Return the (x, y) coordinate for the center point of the cell that contains the specified text.  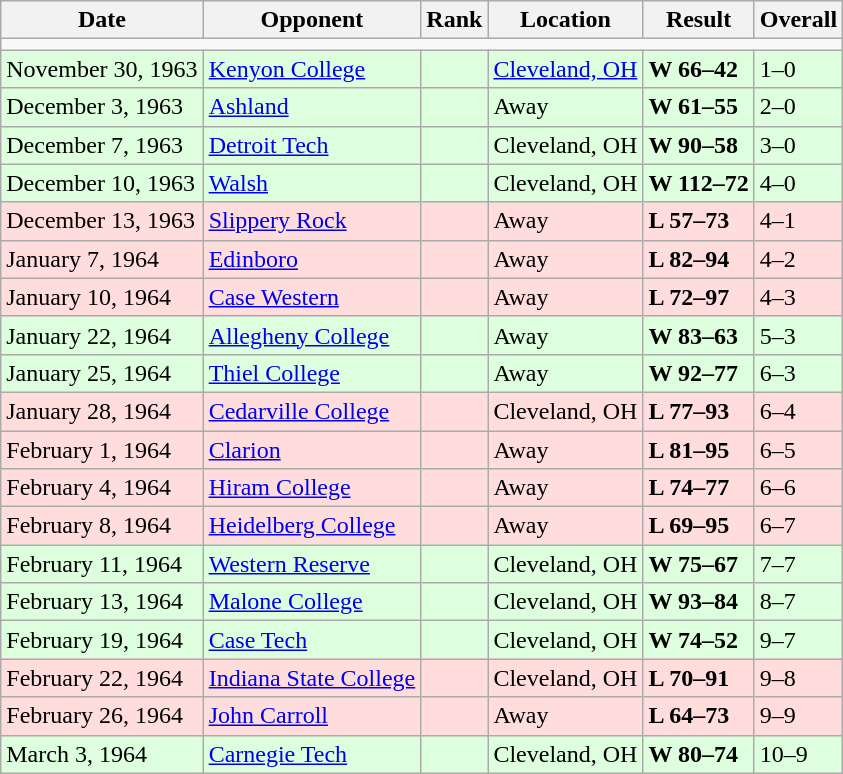
Slippery Rock (312, 221)
January 25, 1964 (102, 373)
Case Western (312, 297)
February 22, 1964 (102, 678)
10–9 (798, 754)
2–0 (798, 107)
W 74–52 (698, 640)
December 10, 1963 (102, 183)
Allegheny College (312, 335)
W 93–84 (698, 602)
L 81–95 (698, 449)
January 10, 1964 (102, 297)
Detroit Tech (312, 145)
6–7 (798, 526)
Walsh (312, 183)
Hiram College (312, 488)
March 3, 1964 (102, 754)
Clarion (312, 449)
February 11, 1964 (102, 564)
Ashland (312, 107)
Case Tech (312, 640)
W 83–63 (698, 335)
January 22, 1964 (102, 335)
February 4, 1964 (102, 488)
L 70–91 (698, 678)
L 69–95 (698, 526)
Opponent (312, 20)
February 26, 1964 (102, 716)
Carnegie Tech (312, 754)
6–6 (798, 488)
9–8 (798, 678)
January 28, 1964 (102, 411)
February 19, 1964 (102, 640)
Date (102, 20)
1–0 (798, 69)
7–7 (798, 564)
4–0 (798, 183)
L 82–94 (698, 259)
4–3 (798, 297)
W 61–55 (698, 107)
6–4 (798, 411)
W 80–74 (698, 754)
L 74–77 (698, 488)
February 13, 1964 (102, 602)
6–3 (798, 373)
Malone College (312, 602)
January 7, 1964 (102, 259)
February 1, 1964 (102, 449)
W 75–67 (698, 564)
December 7, 1963 (102, 145)
John Carroll (312, 716)
Result (698, 20)
4–2 (798, 259)
L 72–97 (698, 297)
L 77–93 (698, 411)
Rank (454, 20)
W 66–42 (698, 69)
6–5 (798, 449)
Cedarville College (312, 411)
Heidelberg College (312, 526)
Location (566, 20)
8–7 (798, 602)
W 92–77 (698, 373)
L 57–73 (698, 221)
Edinboro (312, 259)
3–0 (798, 145)
December 3, 1963 (102, 107)
9–9 (798, 716)
W 112–72 (698, 183)
W 90–58 (698, 145)
Thiel College (312, 373)
Overall (798, 20)
Kenyon College (312, 69)
Indiana State College (312, 678)
9–7 (798, 640)
L 64–73 (698, 716)
February 8, 1964 (102, 526)
Western Reserve (312, 564)
5–3 (798, 335)
December 13, 1963 (102, 221)
November 30, 1963 (102, 69)
4–1 (798, 221)
